Determine the [X, Y] coordinate at the center of the cell enclosing the given text.  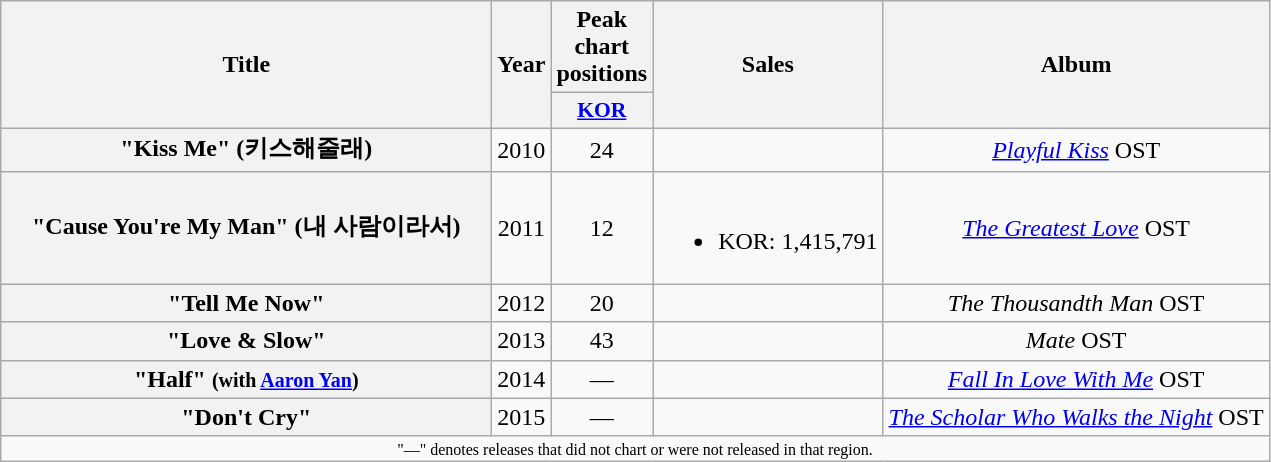
2010 [522, 150]
"Kiss Me" (키스해줄래) [246, 150]
24 [602, 150]
The Scholar Who Walks the Night OST [1076, 417]
The Thousandth Man OST [1076, 303]
2012 [522, 303]
The Greatest Love OST [1076, 228]
KOR [602, 111]
43 [602, 341]
"—" denotes releases that did not chart or were not released in that region. [635, 448]
2013 [522, 341]
2015 [522, 417]
"Half" (with Aaron Yan) [246, 379]
"Love & Slow" [246, 341]
Title [246, 65]
Peak chart positions [602, 47]
12 [602, 228]
Year [522, 65]
KOR: 1,415,791 [768, 228]
Playful Kiss OST [1076, 150]
"Tell Me Now" [246, 303]
20 [602, 303]
Album [1076, 65]
2011 [522, 228]
Sales [768, 65]
"Don't Cry" [246, 417]
Mate OST [1076, 341]
"Cause You're My Man" (내 사람이라서) [246, 228]
Fall In Love With Me OST [1076, 379]
2014 [522, 379]
